Extract the (x, y) coordinate from the center of the cell holding the provided text.  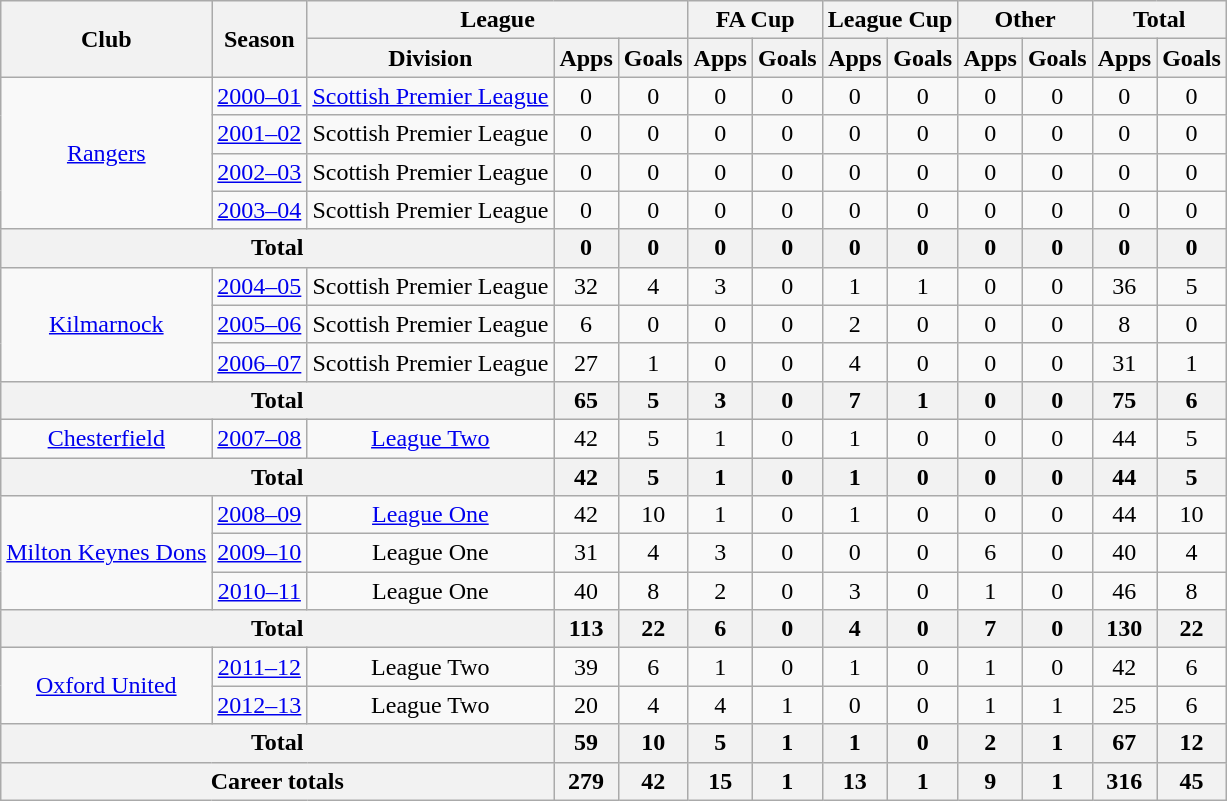
Club (106, 39)
Other (1025, 20)
12 (1192, 743)
2000–01 (260, 96)
2004–05 (260, 286)
20 (586, 705)
2009–10 (260, 553)
2011–12 (260, 667)
2003–04 (260, 210)
Milton Keynes Dons (106, 553)
FA Cup (755, 20)
65 (586, 400)
46 (1124, 591)
279 (586, 781)
League (498, 20)
59 (586, 743)
45 (1192, 781)
Chesterfield (106, 438)
2007–08 (260, 438)
316 (1124, 781)
Career totals (278, 781)
Division (430, 58)
2012–13 (260, 705)
2001–02 (260, 134)
2010–11 (260, 591)
25 (1124, 705)
Rangers (106, 153)
39 (586, 667)
27 (586, 362)
9 (990, 781)
67 (1124, 743)
League Cup (890, 20)
Kilmarnock (106, 324)
2008–09 (260, 515)
2005–06 (260, 324)
Season (260, 39)
113 (586, 629)
2006–07 (260, 362)
15 (720, 781)
32 (586, 286)
13 (854, 781)
2002–03 (260, 172)
Oxford United (106, 686)
36 (1124, 286)
130 (1124, 629)
75 (1124, 400)
